Identify which cell holds the provided text, then report its (x, y) central coordinate. 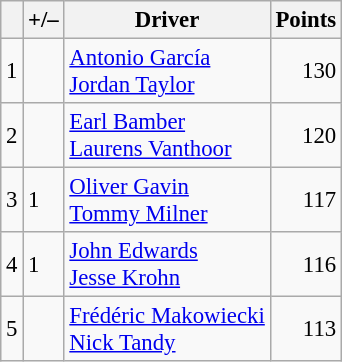
117 (306, 200)
Oliver Gavin Tommy Milner (167, 200)
Earl Bamber Laurens Vanthoor (167, 136)
4 (12, 264)
2 (12, 136)
5 (12, 330)
Frédéric Makowiecki Nick Tandy (167, 330)
Points (306, 20)
120 (306, 136)
John Edwards Jesse Krohn (167, 264)
130 (306, 72)
+/– (44, 20)
3 (12, 200)
116 (306, 264)
113 (306, 330)
Antonio García Jordan Taylor (167, 72)
Driver (167, 20)
